Provide the (x, y) coordinate of the cell's center where the given text is located.  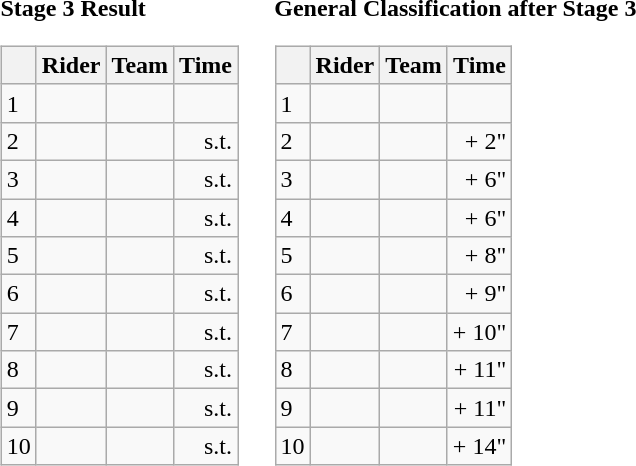
+ 10" (479, 332)
+ 8" (479, 256)
+ 2" (479, 141)
+ 14" (479, 446)
+ 9" (479, 294)
